Pinpoint the cell where the given text exists, returning its [x, y] midpoint coordinate. 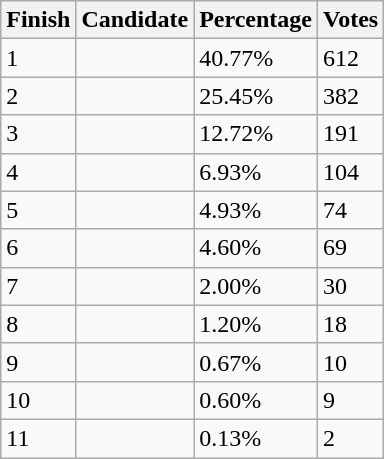
6.93% [256, 172]
1 [38, 58]
0.60% [256, 400]
191 [350, 134]
104 [350, 172]
Votes [350, 20]
30 [350, 286]
4.60% [256, 248]
5 [38, 210]
2.00% [256, 286]
0.13% [256, 438]
74 [350, 210]
25.45% [256, 96]
18 [350, 324]
4 [38, 172]
40.77% [256, 58]
Candidate [135, 20]
612 [350, 58]
1.20% [256, 324]
3 [38, 134]
Finish [38, 20]
8 [38, 324]
11 [38, 438]
382 [350, 96]
Percentage [256, 20]
4.93% [256, 210]
6 [38, 248]
0.67% [256, 362]
12.72% [256, 134]
69 [350, 248]
7 [38, 286]
